From the cell containing the given text, extract its center point as [x, y] coordinate. 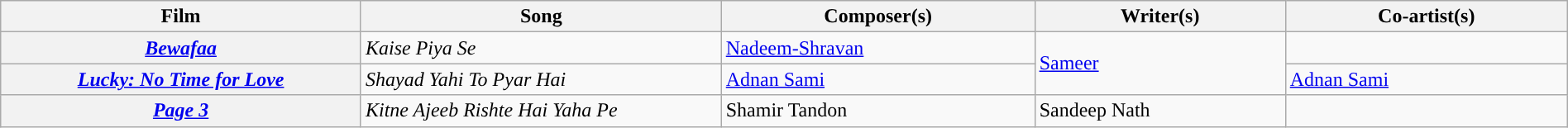
Film [181, 17]
Shamir Tandon [878, 111]
Nadeem-Shravan [878, 48]
Shayad Yahi To Pyar Hai [541, 79]
Bewafaa [181, 48]
Writer(s) [1159, 17]
Page 3 [181, 111]
Co-artist(s) [1426, 17]
Kaise Piya Se [541, 48]
Composer(s) [878, 17]
Kitne Ajeeb Rishte Hai Yaha Pe [541, 111]
Song [541, 17]
Sameer [1159, 64]
Lucky: No Time for Love [181, 79]
Sandeep Nath [1159, 111]
